Scan for the cell matching the given text and deliver its [X, Y] coordinate at center. 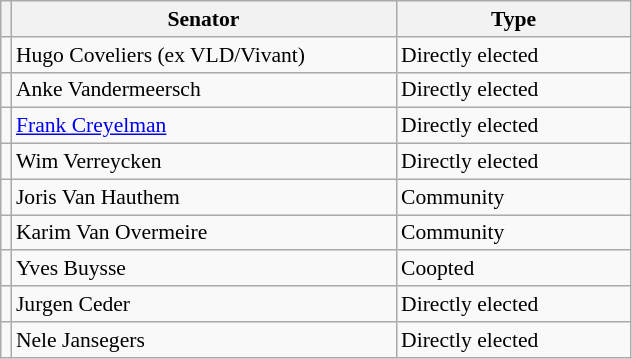
Coopted [514, 269]
Nele Jansegers [204, 340]
Anke Vandermeersch [204, 90]
Senator [204, 19]
Type [514, 19]
Jurgen Ceder [204, 304]
Karim Van Overmeire [204, 233]
Hugo Coveliers (ex VLD/Vivant) [204, 55]
Yves Buysse [204, 269]
Frank Creyelman [204, 126]
Joris Van Hauthem [204, 197]
Wim Verreycken [204, 162]
